Locate the cell with the specified text and output its [x, y] center coordinate. 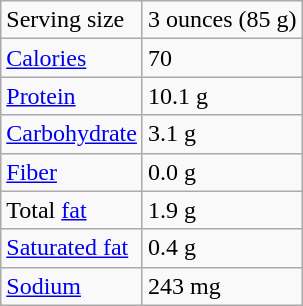
Calories [72, 58]
10.1 g [222, 96]
0.4 g [222, 248]
70 [222, 58]
Serving size [72, 20]
243 mg [222, 286]
3.1 g [222, 134]
Carbohydrate [72, 134]
Protein [72, 96]
0.0 g [222, 172]
1.9 g [222, 210]
Sodium [72, 286]
Fiber [72, 172]
Saturated fat [72, 248]
3 ounces (85 g) [222, 20]
Total fat [72, 210]
